Identify which cell holds the provided text, then report its (X, Y) central coordinate. 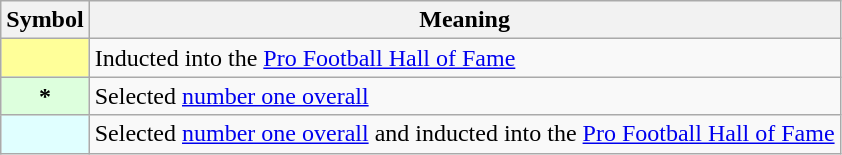
Inducted into the Pro Football Hall of Fame (464, 58)
Selected number one overall (464, 96)
* (45, 96)
Symbol (45, 20)
Meaning (464, 20)
Selected number one overall and inducted into the Pro Football Hall of Fame (464, 134)
